Search for the cell housing the specified text and yield its [X, Y] center coordinate. 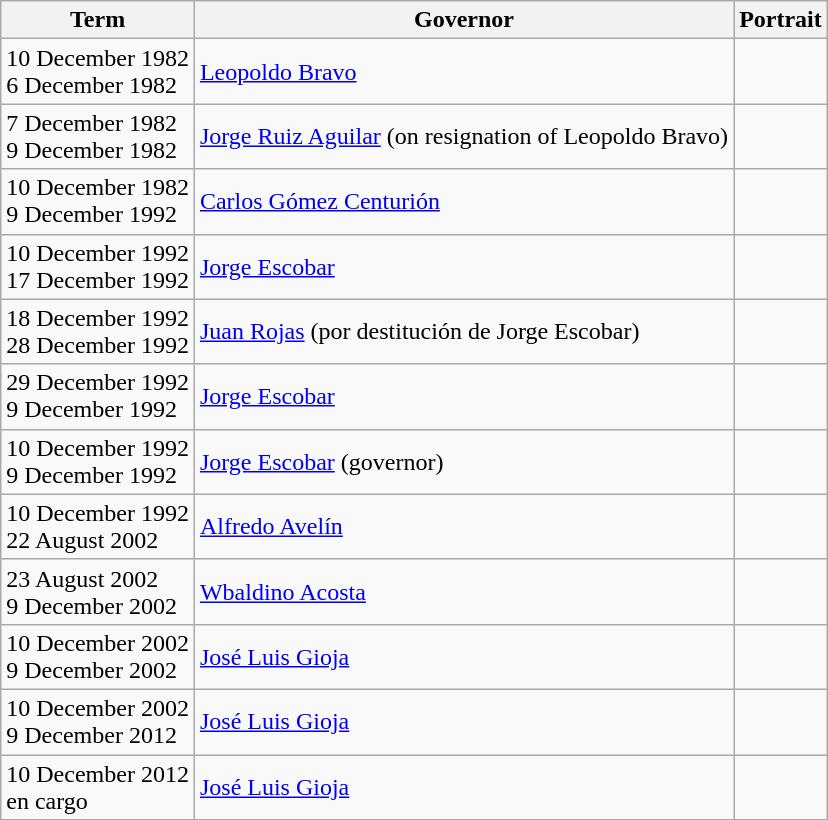
7 December 1982 9 December 1982 [98, 136]
Jorge Escobar (governor) [464, 462]
18 December 1992 28 December 1992 [98, 332]
10 December 1992 22 August 2002 [98, 526]
23 August 2002 9 December 2002 [98, 592]
10 December 2002 9 December 2012 [98, 722]
Wbaldino Acosta [464, 592]
Juan Rojas (por destitución de Jorge Escobar) [464, 332]
29 December 1992 9 December 1992 [98, 396]
Jorge Ruiz Aguilar (on resignation of Leopoldo Bravo) [464, 136]
10 December 1992 9 December 1992 [98, 462]
Leopoldo Bravo [464, 72]
Alfredo Avelín [464, 526]
Term [98, 20]
10 December 1982 9 December 1992 [98, 202]
10 December 1992 17 December 1992 [98, 266]
10 December 1982 6 December 1982 [98, 72]
Governor [464, 20]
10 December 2002 9 December 2002 [98, 656]
Carlos Gómez Centurión [464, 202]
Portrait [781, 20]
10 December 2012 en cargo [98, 786]
